Identify which cell holds the provided text, then report its [X, Y] central coordinate. 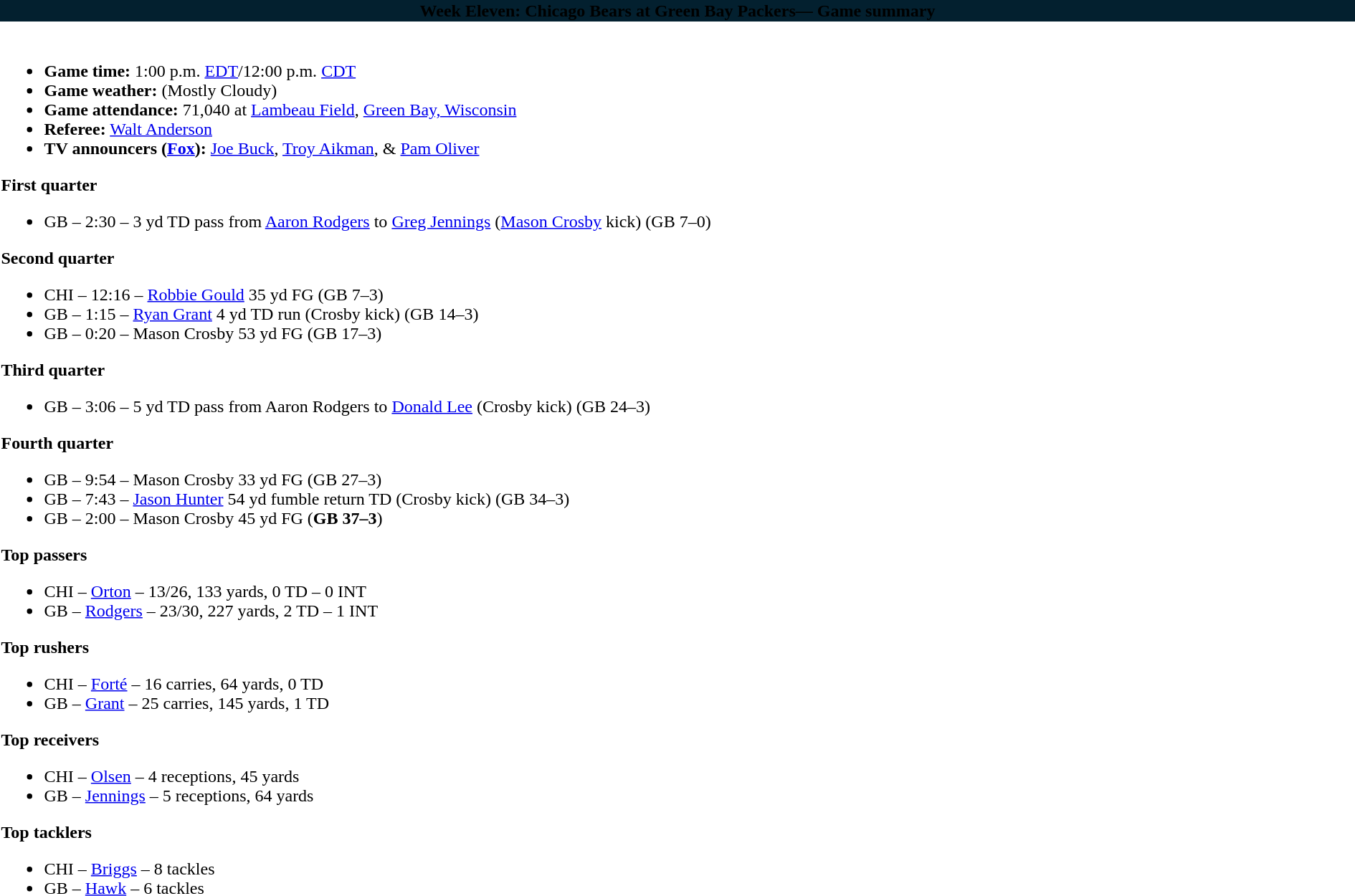
Week Eleven: Chicago Bears at Green Bay Packers— Game summary [677, 11]
